Locate the cell with the specified text and output its [X, Y] center coordinate. 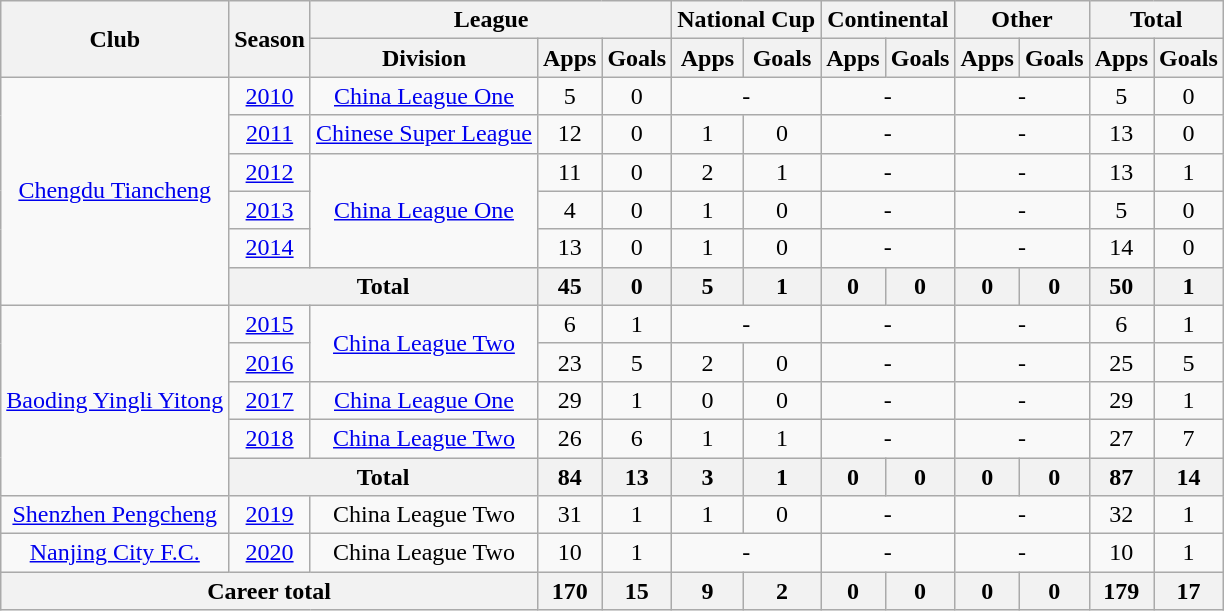
2020 [270, 553]
11 [569, 172]
32 [1121, 515]
87 [1121, 477]
50 [1121, 286]
26 [569, 438]
League [490, 20]
2016 [270, 362]
Season [270, 39]
31 [569, 515]
9 [708, 591]
2015 [270, 324]
27 [1121, 438]
15 [637, 591]
Club [115, 39]
Chinese Super League [424, 134]
12 [569, 134]
25 [1121, 362]
23 [569, 362]
179 [1121, 591]
2010 [270, 96]
2012 [270, 172]
Other [1022, 20]
4 [569, 210]
Continental [888, 20]
National Cup [746, 20]
Division [424, 58]
170 [569, 591]
2011 [270, 134]
17 [1189, 591]
Baoding Yingli Yitong [115, 400]
2019 [270, 515]
2014 [270, 248]
84 [569, 477]
7 [1189, 438]
Nanjing City F.C. [115, 553]
3 [708, 477]
2017 [270, 400]
Career total [270, 591]
Shenzhen Pengcheng [115, 515]
Chengdu Tiancheng [115, 191]
2013 [270, 210]
45 [569, 286]
2018 [270, 438]
